Return the [x, y] coordinate for the center point of the cell that contains the specified text.  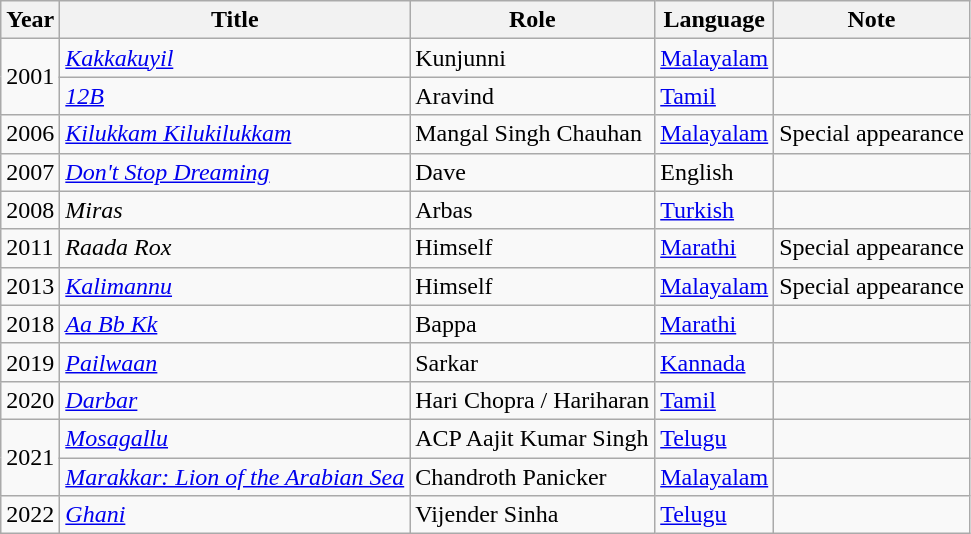
Aa Bb Kk [235, 324]
Aravind [532, 96]
English [714, 172]
Mangal Singh Chauhan [532, 134]
Miras [235, 210]
Kunjunni [532, 58]
2008 [30, 210]
Darbar [235, 400]
Turkish [714, 210]
2020 [30, 400]
Language [714, 20]
12B [235, 96]
Don't Stop Dreaming [235, 172]
2001 [30, 77]
Vijender Sinha [532, 515]
Bappa [532, 324]
Chandroth Panicker [532, 477]
Arbas [532, 210]
Marakkar: Lion of the Arabian Sea [235, 477]
Kalimannu [235, 286]
2006 [30, 134]
Kannada [714, 362]
Sarkar [532, 362]
2018 [30, 324]
Raada Rox [235, 248]
Pailwaan [235, 362]
ACP Aajit Kumar Singh [532, 438]
Kilukkam Kilukilukkam [235, 134]
Mosagallu [235, 438]
2021 [30, 457]
2022 [30, 515]
Note [872, 20]
Dave [532, 172]
Ghani [235, 515]
Hari Chopra / Hariharan [532, 400]
Role [532, 20]
2007 [30, 172]
Year [30, 20]
Title [235, 20]
Kakkakuyil [235, 58]
2011 [30, 248]
2013 [30, 286]
2019 [30, 362]
